For the text-containing cell, return its midpoint in [x, y] coordinate format. 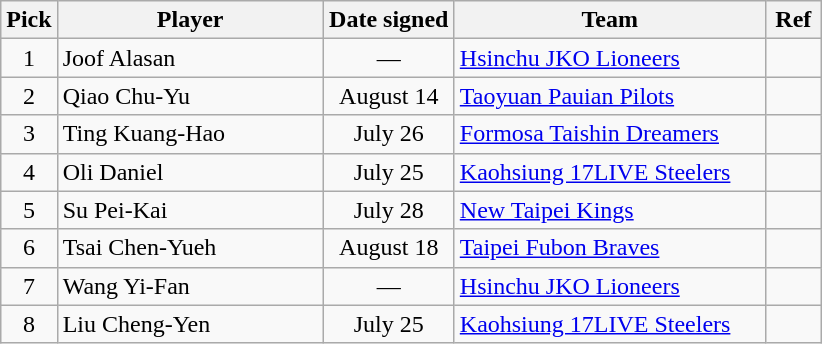
3 [29, 134]
Taipei Fubon Braves [610, 248]
July 28 [388, 210]
Oli Daniel [190, 172]
1 [29, 58]
8 [29, 324]
Liu Cheng-Yen [190, 324]
Ref [793, 20]
Date signed [388, 20]
Qiao Chu-Yu [190, 96]
Su Pei-Kai [190, 210]
July 26 [388, 134]
Player [190, 20]
August 18 [388, 248]
7 [29, 286]
Tsai Chen-Yueh [190, 248]
New Taipei Kings [610, 210]
2 [29, 96]
4 [29, 172]
Wang Yi-Fan [190, 286]
6 [29, 248]
Formosa Taishin Dreamers [610, 134]
Pick [29, 20]
5 [29, 210]
Ting Kuang-Hao [190, 134]
August 14 [388, 96]
Joof Alasan [190, 58]
Team [610, 20]
Taoyuan Pauian Pilots [610, 96]
